Find where the given text appears and provide that cell's center as [x, y] coordinate. 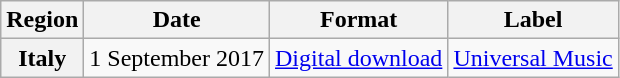
1 September 2017 [177, 58]
Universal Music [533, 58]
Format [359, 20]
Label [533, 20]
Italy [42, 58]
Date [177, 20]
Digital download [359, 58]
Region [42, 20]
